For the text-containing cell, return its midpoint in [x, y] coordinate format. 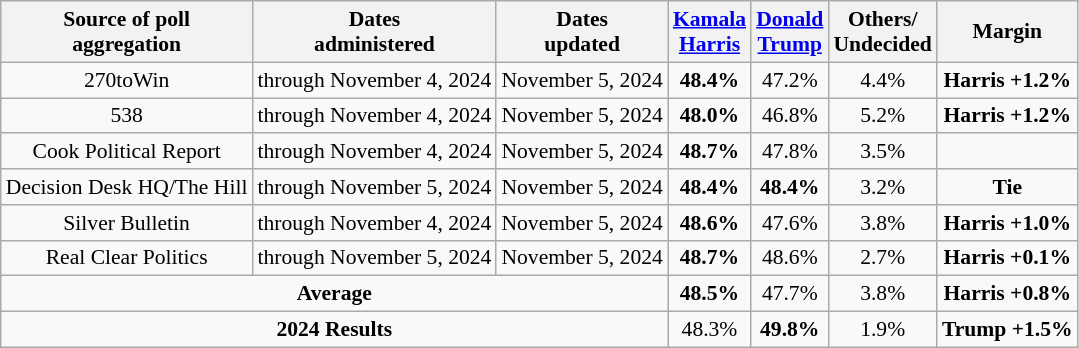
48.3% [710, 330]
538 [127, 116]
Others/Undecided [882, 32]
47.8% [790, 152]
Harris +0.8% [1008, 294]
Datesupdated [582, 32]
Average [334, 294]
Kamala Harris [710, 32]
Margin [1008, 32]
Datesadministered [374, 32]
Tie [1008, 187]
46.8% [790, 116]
3.5% [882, 152]
Cook Political Report [127, 152]
48.5% [710, 294]
Real Clear Politics [127, 258]
49.8% [790, 330]
270toWin [127, 80]
48.0% [710, 116]
2.7% [882, 258]
47.6% [790, 223]
3.2% [882, 187]
DonaldTrump [790, 32]
Silver Bulletin [127, 223]
Decision Desk HQ/The Hill [127, 187]
47.7% [790, 294]
Source of pollaggregation [127, 32]
Harris +0.1% [1008, 258]
2024 Results [334, 330]
Trump +1.5% [1008, 330]
1.9% [882, 330]
4.4% [882, 80]
Harris +1.0% [1008, 223]
5.2% [882, 116]
47.2% [790, 80]
